Locate the cell with the specified text and output its [X, Y] center coordinate. 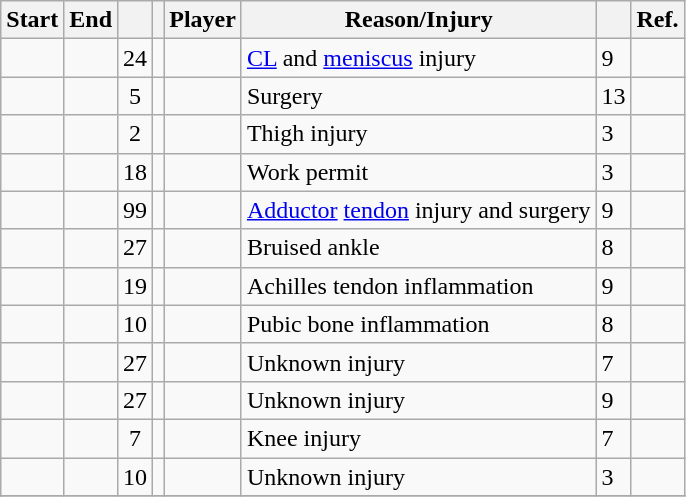
13 [614, 96]
Bruised ankle [418, 248]
Reason/Injury [418, 20]
18 [136, 172]
Ref. [658, 20]
Start [32, 20]
Surgery [418, 96]
Knee injury [418, 438]
Adductor tendon injury and surgery [418, 210]
Player [203, 20]
Pubic bone inflammation [418, 324]
2 [136, 134]
99 [136, 210]
Work permit [418, 172]
End [91, 20]
Thigh injury [418, 134]
24 [136, 58]
5 [136, 96]
CL and meniscus injury [418, 58]
Achilles tendon inflammation [418, 286]
19 [136, 286]
